Capture the cell that displays the provided text and extract its [x, y] central coordinate. 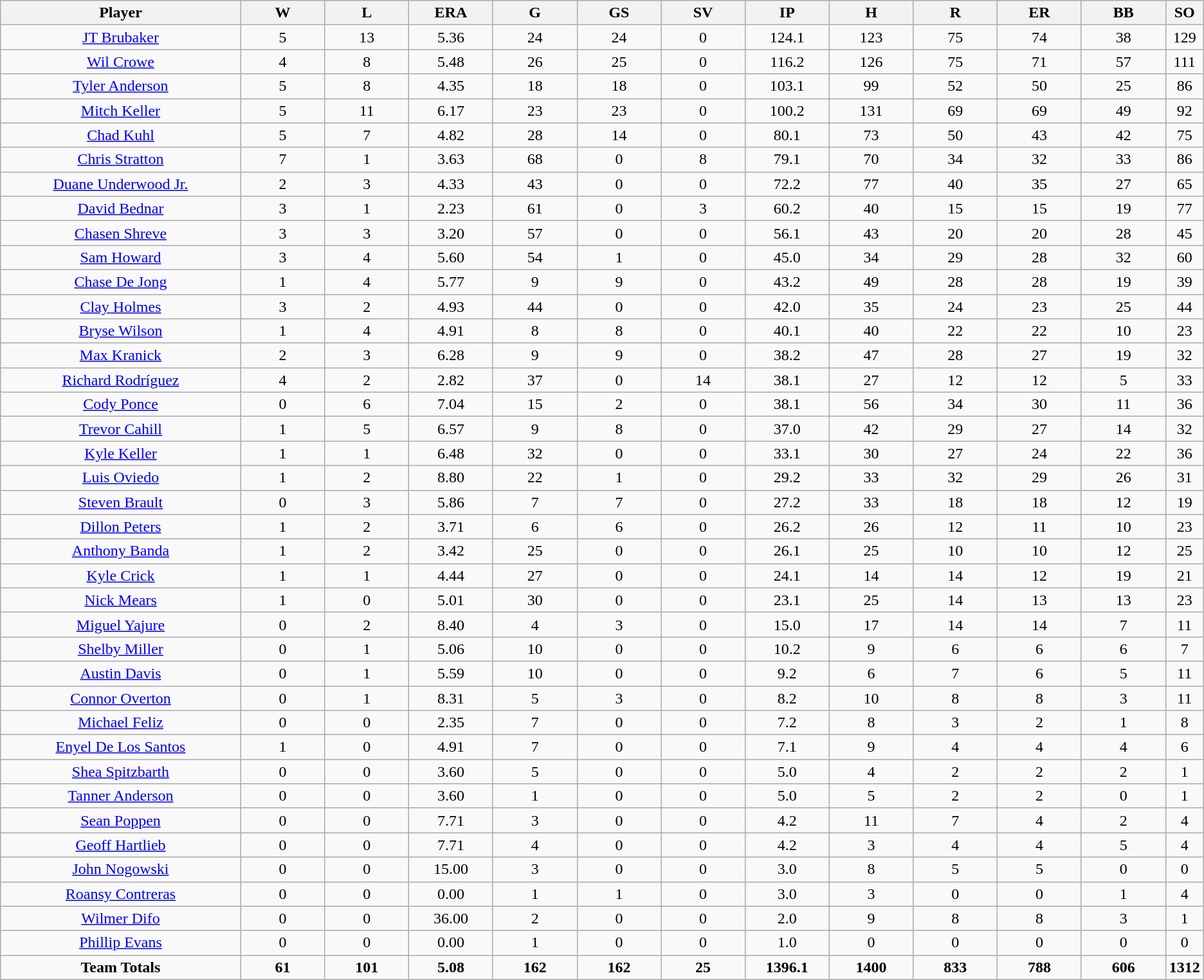
5.77 [452, 282]
3.20 [452, 233]
David Bednar [121, 208]
24.1 [787, 576]
1396.1 [787, 967]
Chase De Jong [121, 282]
38.2 [787, 356]
54 [535, 257]
4.82 [452, 135]
8.40 [452, 624]
17 [871, 624]
9.2 [787, 673]
43.2 [787, 282]
42.0 [787, 307]
6.57 [452, 429]
92 [1185, 111]
Anthony Banda [121, 551]
Shelby Miller [121, 649]
Sam Howard [121, 257]
99 [871, 86]
26.1 [787, 551]
Kyle Keller [121, 453]
W [283, 13]
SO [1185, 13]
5.36 [452, 37]
71 [1039, 62]
60.2 [787, 208]
5.86 [452, 502]
5.48 [452, 62]
27.2 [787, 502]
8.80 [452, 478]
6.17 [452, 111]
Dillon Peters [121, 527]
Max Kranick [121, 356]
65 [1185, 184]
29.2 [787, 478]
5.60 [452, 257]
Chad Kuhl [121, 135]
2.23 [452, 208]
2.0 [787, 918]
129 [1185, 37]
SV [704, 13]
4.93 [452, 307]
788 [1039, 967]
Duane Underwood Jr. [121, 184]
Austin Davis [121, 673]
Team Totals [121, 967]
100.2 [787, 111]
Sean Poppen [121, 821]
H [871, 13]
126 [871, 62]
80.1 [787, 135]
Wil Crowe [121, 62]
15.0 [787, 624]
John Nogowski [121, 869]
21 [1185, 576]
833 [956, 967]
40.1 [787, 331]
Mitch Keller [121, 111]
15.00 [452, 869]
1.0 [787, 943]
Luis Oviedo [121, 478]
56.1 [787, 233]
606 [1123, 967]
Chasen Shreve [121, 233]
39 [1185, 282]
Player [121, 13]
36.00 [452, 918]
101 [367, 967]
33.1 [787, 453]
Roansy Contreras [121, 894]
45.0 [787, 257]
123 [871, 37]
Shea Spitzbarth [121, 772]
Connor Overton [121, 698]
Steven Brault [121, 502]
Richard Rodríguez [121, 380]
79.1 [787, 159]
Kyle Crick [121, 576]
68 [535, 159]
Chris Stratton [121, 159]
1400 [871, 967]
2.82 [452, 380]
Trevor Cahill [121, 429]
IP [787, 13]
72.2 [787, 184]
R [956, 13]
4.35 [452, 86]
3.63 [452, 159]
7.04 [452, 404]
56 [871, 404]
5.59 [452, 673]
8.2 [787, 698]
ER [1039, 13]
3.71 [452, 527]
8.31 [452, 698]
26.2 [787, 527]
JT Brubaker [121, 37]
GS [619, 13]
4.33 [452, 184]
L [367, 13]
47 [871, 356]
G [535, 13]
Michael Feliz [121, 723]
6.48 [452, 453]
Wilmer Difo [121, 918]
7.2 [787, 723]
10.2 [787, 649]
103.1 [787, 86]
131 [871, 111]
BB [1123, 13]
124.1 [787, 37]
Enyel De Los Santos [121, 747]
52 [956, 86]
5.01 [452, 600]
4.44 [452, 576]
2.35 [452, 723]
ERA [452, 13]
1312 [1185, 967]
Geoff Hartlieb [121, 845]
31 [1185, 478]
45 [1185, 233]
60 [1185, 257]
Tyler Anderson [121, 86]
Cody Ponce [121, 404]
Nick Mears [121, 600]
5.08 [452, 967]
7.1 [787, 747]
Clay Holmes [121, 307]
Tanner Anderson [121, 796]
6.28 [452, 356]
70 [871, 159]
73 [871, 135]
23.1 [787, 600]
38 [1123, 37]
116.2 [787, 62]
111 [1185, 62]
Bryse Wilson [121, 331]
37 [535, 380]
37.0 [787, 429]
Miguel Yajure [121, 624]
74 [1039, 37]
5.06 [452, 649]
Phillip Evans [121, 943]
3.42 [452, 551]
